Identify which cell holds the provided text, then report its (X, Y) central coordinate. 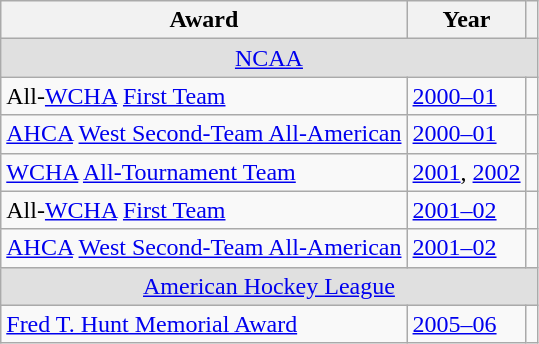
Award (204, 20)
American Hockey League (269, 286)
NCAA (269, 58)
Fred T. Hunt Memorial Award (204, 324)
2005–06 (466, 324)
WCHA All-Tournament Team (204, 172)
Year (466, 20)
2001, 2002 (466, 172)
